Detect which cell encompasses the target text, then output its (x, y) center coordinate. 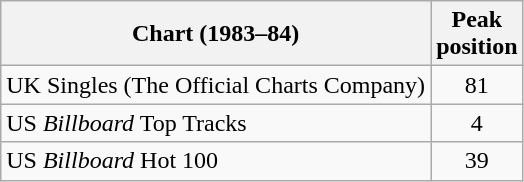
US Billboard Hot 100 (216, 161)
UK Singles (The Official Charts Company) (216, 85)
US Billboard Top Tracks (216, 123)
Chart (1983–84) (216, 34)
39 (477, 161)
4 (477, 123)
81 (477, 85)
Peakposition (477, 34)
